For the text-containing cell, return its midpoint in [X, Y] coordinate format. 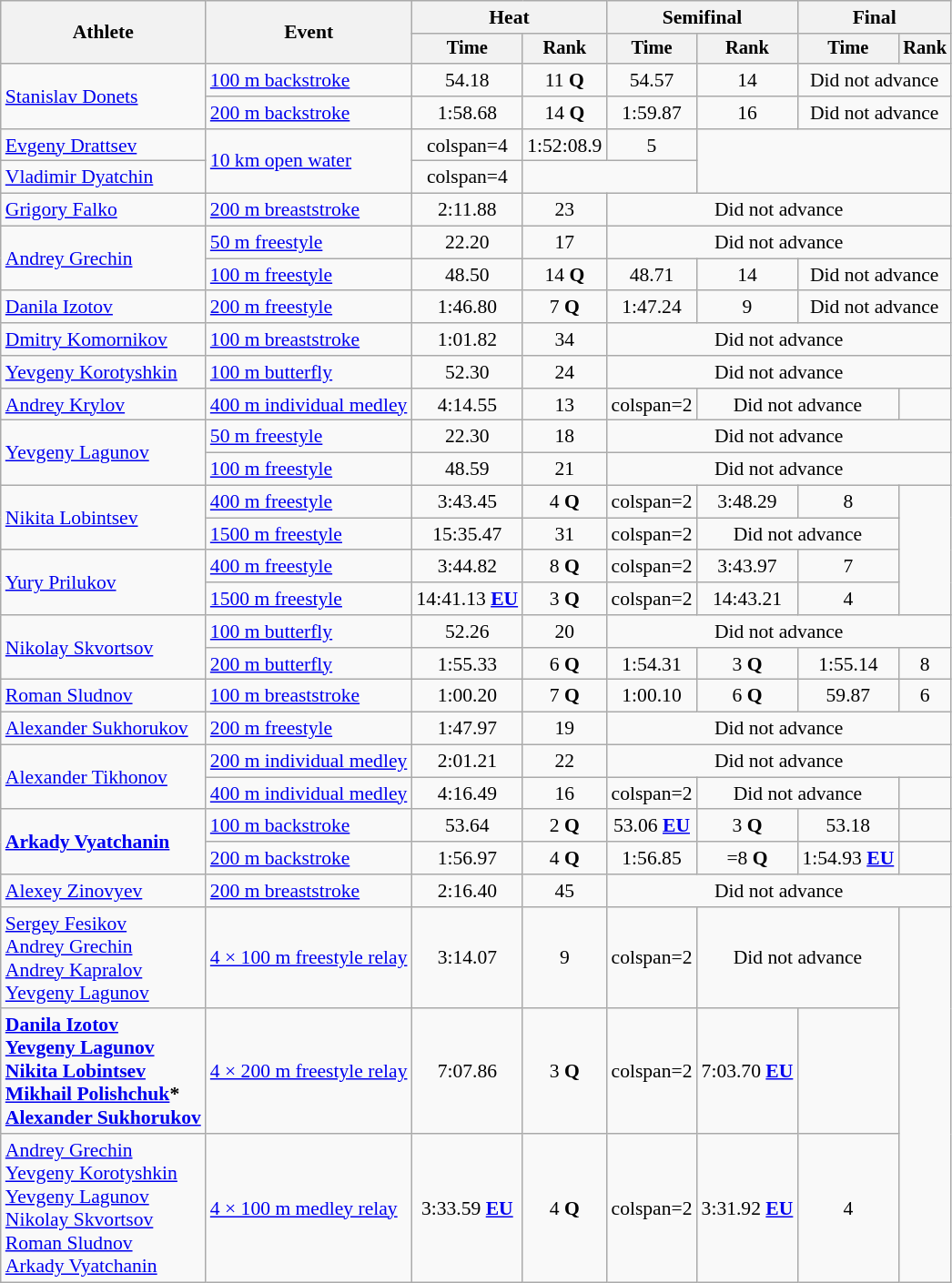
23 [564, 210]
20 [564, 631]
7:03.70 EU [748, 1072]
1:55.33 [468, 664]
2:01.21 [468, 762]
8 Q [564, 567]
Alexander Sukhorukov [104, 729]
Yevgeny Lagunov [104, 453]
48.59 [468, 470]
6 [925, 696]
1:54.31 [652, 664]
54.57 [652, 80]
53.18 [848, 826]
4:16.49 [468, 793]
52.26 [468, 631]
34 [564, 339]
Yury Prilukov [104, 582]
3:31.92 EU [748, 1208]
1:55.14 [848, 664]
5 [652, 146]
3:14.07 [468, 958]
4 × 200 m freestyle relay [309, 1072]
Andrey Krylov [104, 405]
17 [564, 243]
Vladimir Dyatchin [104, 177]
3:43.97 [748, 567]
59.87 [848, 696]
Alexander Tikhonov [104, 777]
Nikolay Skvortsov [104, 648]
22 [564, 762]
1:46.80 [468, 308]
Yevgeny Korotyshkin [104, 372]
13 [564, 405]
1:47.97 [468, 729]
14:43.21 [748, 599]
1:56.97 [468, 858]
18 [564, 437]
Arkady Vyatchanin [104, 843]
Danila IzotovYevgeny LagunovNikita LobintsevMikhail Polishchuk*Alexander Sukhorukov [104, 1072]
Sergey FesikovAndrey GrechinAndrey KapralovYevgeny Lagunov [104, 958]
Event [309, 33]
Alexey Zinovyev [104, 891]
53.06 EU [652, 826]
11 Q [564, 80]
22.20 [468, 243]
52.30 [468, 372]
Heat [510, 17]
Andrey Grechin [104, 258]
1:56.85 [652, 858]
1:58.68 [468, 113]
Grigory Falko [104, 210]
54.18 [468, 80]
3:33.59 EU [468, 1208]
7:07.86 [468, 1072]
1:54.93 EU [848, 858]
2:11.88 [468, 210]
1:00.10 [652, 696]
1:59.87 [652, 113]
48.50 [468, 275]
22.30 [468, 437]
3:43.45 [468, 502]
3:48.29 [748, 502]
48.71 [652, 275]
=8 Q [748, 858]
Stanislav Donets [104, 96]
4 × 100 m medley relay [309, 1208]
3:44.82 [468, 567]
Athlete [104, 33]
Nikita Lobintsev [104, 519]
Final [874, 17]
1:47.24 [652, 308]
4:14.55 [468, 405]
53.64 [468, 826]
200 m individual medley [309, 762]
Dmitry Komornikov [104, 339]
2:16.40 [468, 891]
2 Q [564, 826]
21 [564, 470]
200 m butterfly [309, 664]
14:41.13 EU [468, 599]
31 [564, 534]
1:01.82 [468, 339]
7 [848, 567]
24 [564, 372]
1:52:08.9 [564, 146]
4 × 100 m freestyle relay [309, 958]
Andrey GrechinYevgeny KorotyshkinYevgeny LagunovNikolay SkvortsovRoman SludnovArkady Vyatchanin [104, 1208]
Danila Izotov [104, 308]
15:35.47 [468, 534]
Roman Sludnov [104, 696]
45 [564, 891]
10 km open water [309, 162]
19 [564, 729]
Semifinal [702, 17]
Evgeny Drattsev [104, 146]
1:00.20 [468, 696]
